From the cell containing the given text, extract its center point as [X, Y] coordinate. 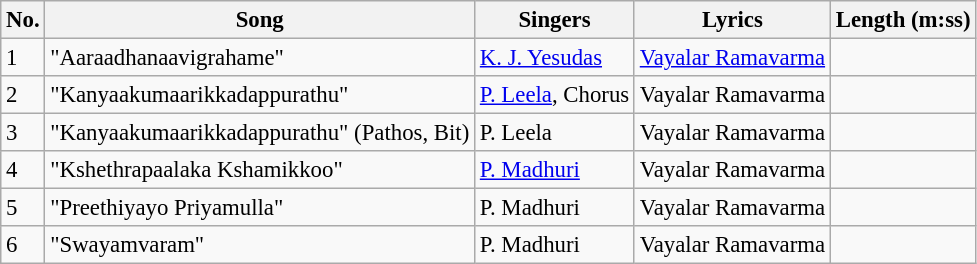
2 [23, 95]
Lyrics [732, 20]
4 [23, 170]
1 [23, 58]
"Swayamvaram" [260, 245]
"Kanyaakumaarikkadappurathu" (Pathos, Bit) [260, 133]
Length (m:ss) [902, 20]
5 [23, 208]
3 [23, 133]
6 [23, 245]
"Kanyaakumaarikkadappurathu" [260, 95]
P. Leela, Chorus [555, 95]
K. J. Yesudas [555, 58]
Singers [555, 20]
Song [260, 20]
P. Leela [555, 133]
"Preethiyayo Priyamulla" [260, 208]
No. [23, 20]
"Aaraadhanaavigrahame" [260, 58]
"Kshethrapaalaka Kshamikkoo" [260, 170]
